From the cell containing the given text, extract its center point as (x, y) coordinate. 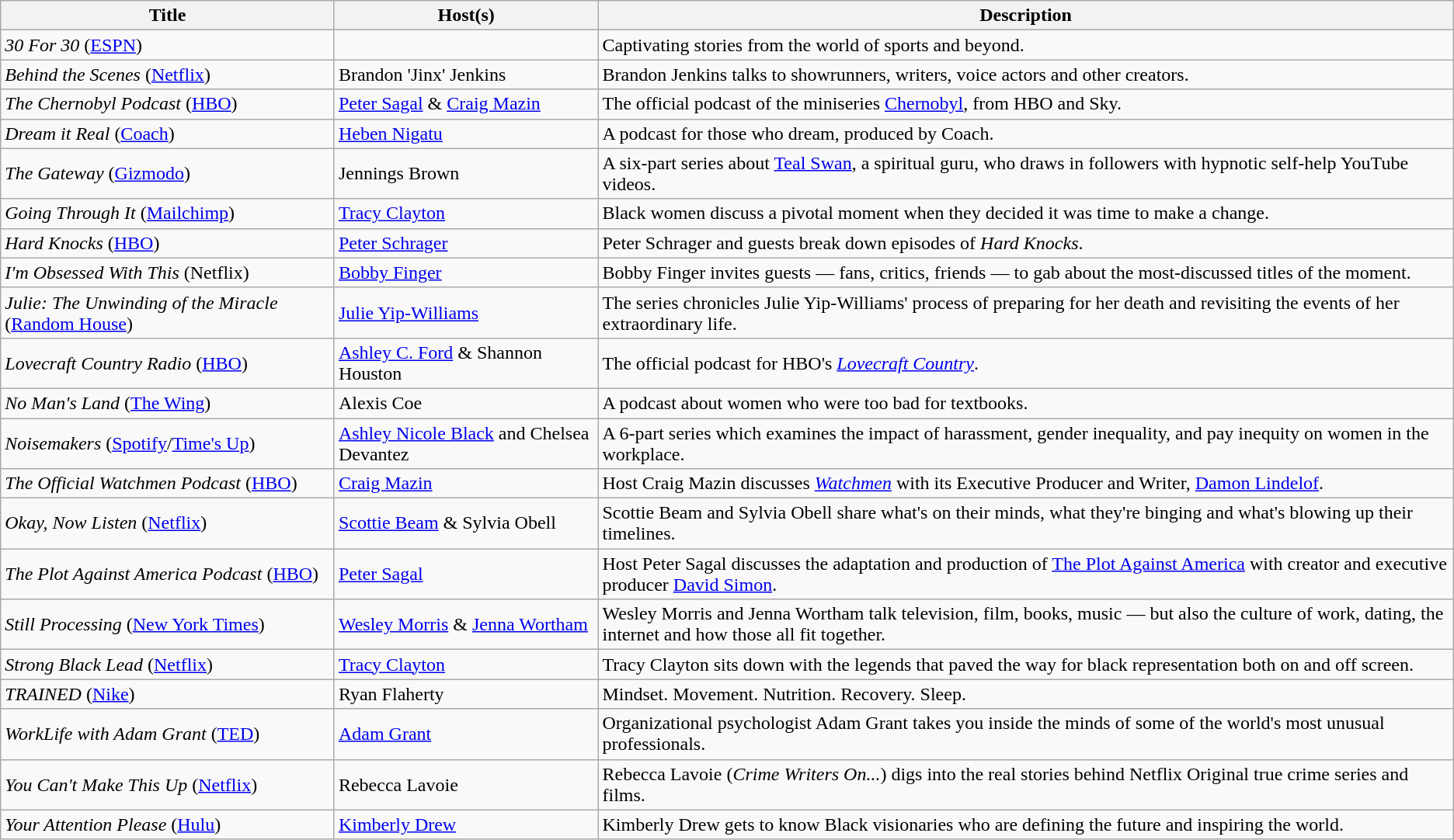
Tracy Clayton sits down with the legends that paved the way for black representation both on and off screen. (1025, 665)
Alexis Coe (466, 403)
The Official Watchmen Podcast (HBO) (168, 484)
Scottie Beam & Sylvia Obell (466, 523)
A podcast about women who were too bad for textbooks. (1025, 403)
Noisemakers (Spotify/Time's Up) (168, 443)
Hard Knocks (HBO) (168, 243)
I'm Obsessed With This (Netflix) (168, 272)
TRAINED (Nike) (168, 694)
Dream it Real (Coach) (168, 134)
Peter Schrager (466, 243)
Lovecraft Country Radio (HBO) (168, 363)
The Chernobyl Podcast (HBO) (168, 104)
Jennings Brown (466, 174)
Brandon 'Jinx' Jenkins (466, 75)
You Can't Make This Up (Netflix) (168, 784)
A six-part series about Teal Swan, a spiritual guru, who draws in followers with hypnotic self-help YouTube videos. (1025, 174)
Ashley Nicole Black and Chelsea Devantez (466, 443)
Brandon Jenkins talks to showrunners, writers, voice actors and other creators. (1025, 75)
Kimberly Drew gets to know Black visionaries who are defining the future and inspiring the world. (1025, 824)
A podcast for those who dream, produced by Coach. (1025, 134)
The official podcast for HBO's Lovecraft Country. (1025, 363)
The Gateway (Gizmodo) (168, 174)
30 For 30 (ESPN) (168, 45)
Scottie Beam and Sylvia Obell share what's on their minds, what they're binging and what's blowing up their timelines. (1025, 523)
Bobby Finger (466, 272)
Julie: The Unwinding of the Miracle (Random House) (168, 312)
Okay, Now Listen (Netflix) (168, 523)
Organizational psychologist Adam Grant takes you inside the minds of some of the world's most unusual professionals. (1025, 734)
Your Attention Please (Hulu) (168, 824)
Strong Black Lead (Netflix) (168, 665)
Peter Schrager and guests break down episodes of Hard Knocks. (1025, 243)
Description (1025, 16)
Adam Grant (466, 734)
Peter Sagal (466, 574)
The Plot Against America Podcast (HBO) (168, 574)
Julie Yip-Williams (466, 312)
The official podcast of the miniseries Chernobyl, from HBO and Sky. (1025, 104)
Peter Sagal & Craig Mazin (466, 104)
The series chronicles Julie Yip-Williams' process of preparing for her death and revisiting the events of her extraordinary life. (1025, 312)
Rebecca Lavoie (466, 784)
WorkLife with Adam Grant (TED) (168, 734)
Ashley C. Ford & Shannon Houston (466, 363)
Wesley Morris & Jenna Wortham (466, 624)
Rebecca Lavoie (Crime Writers On...) digs into the real stories behind Netflix Original true crime series and films. (1025, 784)
Host(s) (466, 16)
Craig Mazin (466, 484)
No Man's Land (The Wing) (168, 403)
Going Through It (Mailchimp) (168, 213)
Captivating stories from the world of sports and beyond. (1025, 45)
Host Craig Mazin discusses Watchmen with its Executive Producer and Writer, Damon Lindelof. (1025, 484)
Heben Nigatu (466, 134)
Bobby Finger invites guests — fans, critics, friends — to gab about the most-discussed titles of the moment. (1025, 272)
Title (168, 16)
Kimberly Drew (466, 824)
Still Processing (New York Times) (168, 624)
Black women discuss a pivotal moment when they decided it was time to make a change. (1025, 213)
Behind the Scenes (Netflix) (168, 75)
Mindset. Movement. Nutrition. Recovery. Sleep. (1025, 694)
A 6-part series which examines the impact of harassment, gender inequality, and pay inequity on women in the workplace. (1025, 443)
Host Peter Sagal discusses the adaptation and production of The Plot Against America with creator and executive producer David Simon. (1025, 574)
Ryan Flaherty (466, 694)
